Scan for the cell matching the given text and deliver its (x, y) coordinate at center. 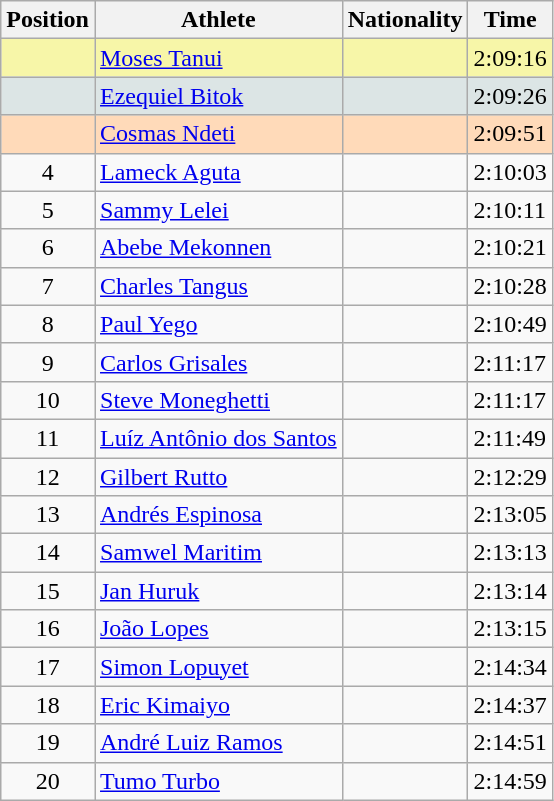
2:13:15 (510, 629)
2:14:51 (510, 743)
2:10:21 (510, 248)
Simon Lopuyet (218, 667)
2:09:16 (510, 58)
6 (48, 248)
Nationality (405, 20)
2:11:49 (510, 438)
Tumo Turbo (218, 781)
Sammy Lelei (218, 210)
João Lopes (218, 629)
2:10:49 (510, 324)
13 (48, 515)
20 (48, 781)
18 (48, 705)
Lameck Aguta (218, 172)
14 (48, 553)
Cosmas Ndeti (218, 134)
2:13:14 (510, 591)
André Luiz Ramos (218, 743)
19 (48, 743)
2:09:26 (510, 96)
2:13:05 (510, 515)
Gilbert Rutto (218, 477)
2:14:34 (510, 667)
Ezequiel Bitok (218, 96)
7 (48, 286)
5 (48, 210)
2:14:59 (510, 781)
Eric Kimaiyo (218, 705)
2:12:29 (510, 477)
15 (48, 591)
Luíz Antônio dos Santos (218, 438)
Time (510, 20)
Abebe Mekonnen (218, 248)
2:10:28 (510, 286)
16 (48, 629)
Charles Tangus (218, 286)
Athlete (218, 20)
4 (48, 172)
9 (48, 362)
Samwel Maritim (218, 553)
Paul Yego (218, 324)
2:09:51 (510, 134)
10 (48, 400)
2:10:11 (510, 210)
Andrés Espinosa (218, 515)
2:14:37 (510, 705)
12 (48, 477)
2:13:13 (510, 553)
Carlos Grisales (218, 362)
2:10:03 (510, 172)
8 (48, 324)
Moses Tanui (218, 58)
17 (48, 667)
Jan Huruk (218, 591)
11 (48, 438)
Steve Moneghetti (218, 400)
Position (48, 20)
